Return the (x, y) coordinate for the center point of the cell that contains the specified text.  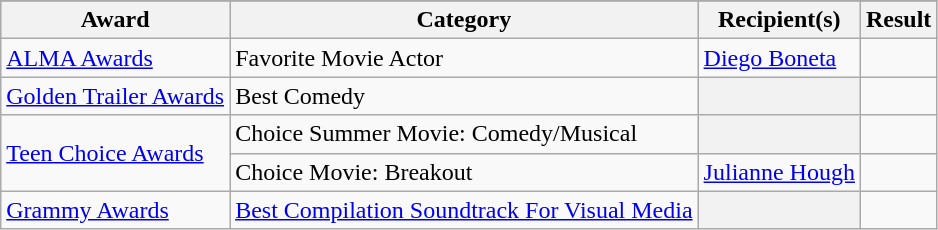
Category (464, 20)
Award (116, 20)
Best Compilation Soundtrack For Visual Media (464, 210)
Favorite Movie Actor (464, 58)
Julianne Hough (779, 172)
Grammy Awards (116, 210)
Golden Trailer Awards (116, 96)
Recipient(s) (779, 20)
Choice Summer Movie: Comedy/Musical (464, 134)
Best Comedy (464, 96)
Result (898, 20)
Diego Boneta (779, 58)
ALMA Awards (116, 58)
Teen Choice Awards (116, 153)
Choice Movie: Breakout (464, 172)
